For the text-containing cell, return its midpoint in (x, y) coordinate format. 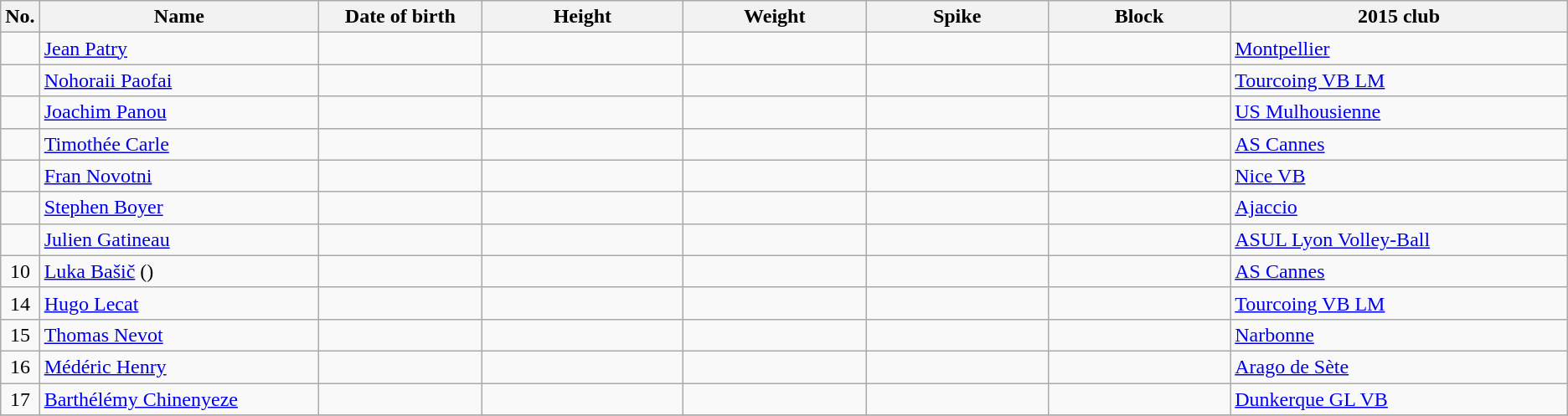
Médéric Henry (179, 367)
Ajaccio (1399, 208)
Thomas Nevot (179, 335)
Height (583, 17)
Arago de Sète (1399, 367)
Block (1139, 17)
Fran Novotni (179, 176)
16 (20, 367)
Julien Gatineau (179, 239)
Name (179, 17)
Jean Patry (179, 49)
Nice VB (1399, 176)
Hugo Lecat (179, 303)
15 (20, 335)
Narbonne (1399, 335)
Nohoraii Paofai (179, 80)
ASUL Lyon Volley-Ball (1399, 239)
Stephen Boyer (179, 208)
Luka Bašič () (179, 271)
2015 club (1399, 17)
17 (20, 399)
Dunkerque GL VB (1399, 399)
No. (20, 17)
US Mulhousienne (1399, 112)
Date of birth (400, 17)
Spike (957, 17)
14 (20, 303)
Barthélémy Chinenyeze (179, 399)
Montpellier (1399, 49)
Weight (775, 17)
Joachim Panou (179, 112)
10 (20, 271)
Timothée Carle (179, 144)
